Detect which cell encompasses the target text, then output its (X, Y) center coordinate. 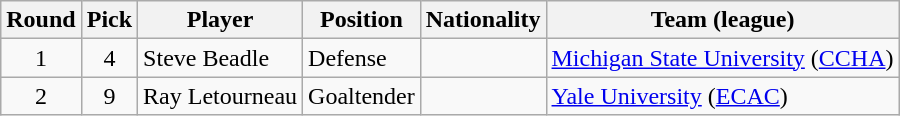
4 (109, 58)
9 (109, 96)
Player (220, 20)
Nationality (483, 20)
Team (league) (722, 20)
Position (362, 20)
Defense (362, 58)
Goaltender (362, 96)
Michigan State University (CCHA) (722, 58)
Pick (109, 20)
Round (41, 20)
Ray Letourneau (220, 96)
Steve Beadle (220, 58)
1 (41, 58)
Yale University (ECAC) (722, 96)
2 (41, 96)
